Locate the cell with the specified text and output its [x, y] center coordinate. 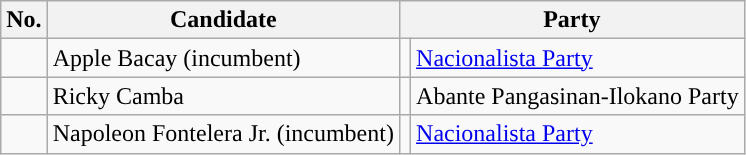
Party [572, 20]
No. [24, 20]
Apple Bacay (incumbent) [223, 58]
Candidate [223, 20]
Abante Pangasinan-Ilokano Party [578, 96]
Napoleon Fontelera Jr. (incumbent) [223, 134]
Ricky Camba [223, 96]
